Return the [X, Y] coordinate for the center point of the cell that contains the specified text.  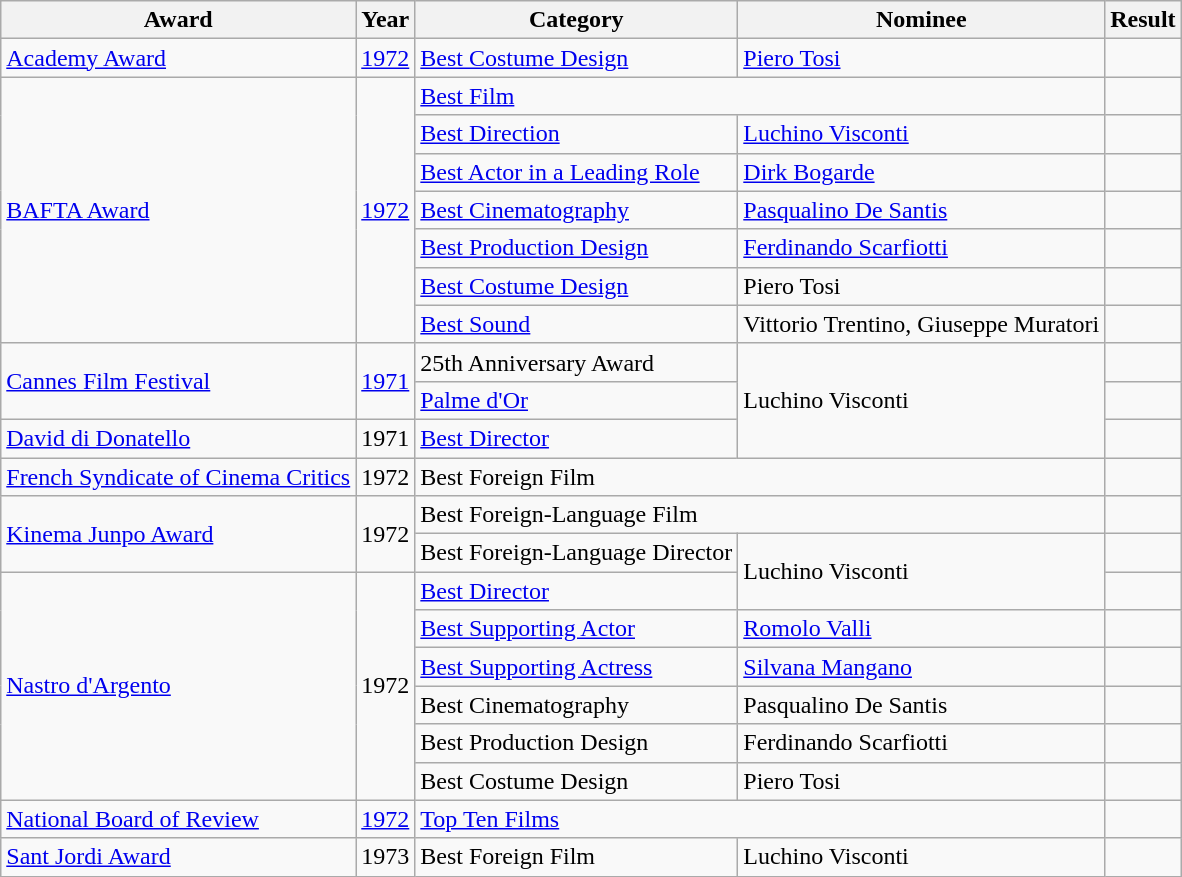
Sant Jordi Award [178, 857]
Best Supporting Actress [576, 667]
Cannes Film Festival [178, 381]
Nominee [922, 20]
Palme d'Or [576, 400]
Best Sound [576, 324]
Best Actor in a Leading Role [576, 172]
Best Foreign-Language Director [576, 553]
BAFTA Award [178, 210]
Vittorio Trentino, Giuseppe Muratori [922, 324]
National Board of Review [178, 819]
1973 [386, 857]
Year [386, 20]
Best Film [760, 96]
Best Direction [576, 134]
Category [576, 20]
Top Ten Films [760, 819]
Nastro d'Argento [178, 686]
Kinema Junpo Award [178, 534]
Result [1143, 20]
French Syndicate of Cinema Critics [178, 477]
Silvana Mangano [922, 667]
David di Donatello [178, 438]
Romolo Valli [922, 629]
25th Anniversary Award [576, 362]
Award [178, 20]
Academy Award [178, 58]
Best Foreign-Language Film [760, 515]
Best Supporting Actor [576, 629]
Dirk Bogarde [922, 172]
